Find where the given text appears and provide that cell's center as (x, y) coordinate. 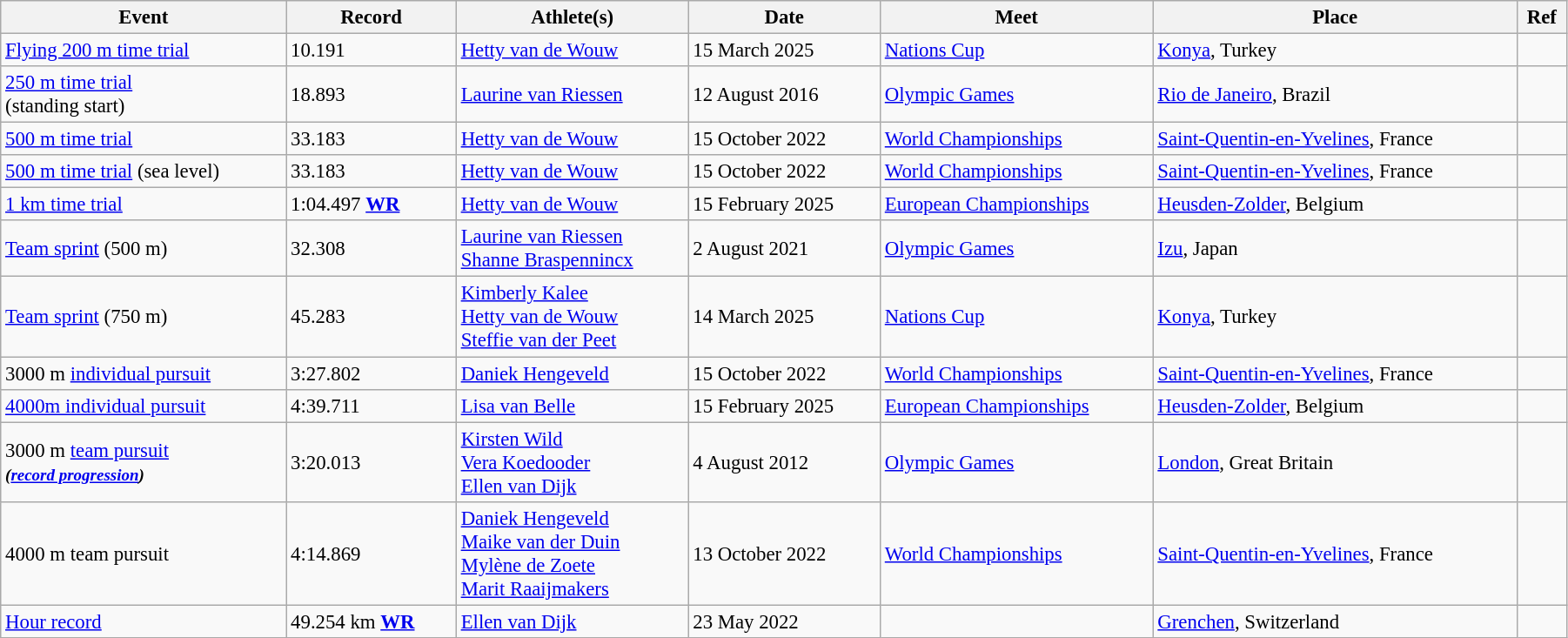
45.283 (372, 317)
4 August 2012 (785, 462)
Laurine van RiessenShanne Braspennincx (573, 249)
Ellen van Dijk (573, 621)
23 May 2022 (785, 621)
Kimberly KaleeHetty van de WouwSteffie van der Peet (573, 317)
500 m time trial (144, 139)
15 March 2025 (785, 50)
13 October 2022 (785, 554)
4:14.869 (372, 554)
Team sprint (500 m) (144, 249)
Meet (1016, 17)
London, Great Britain (1335, 462)
Izu, Japan (1335, 249)
2 August 2021 (785, 249)
Grenchen, Switzerland (1335, 621)
4000m individual pursuit (144, 406)
14 March 2025 (785, 317)
18.893 (372, 94)
Daniek Hengeveld (573, 373)
10.191 (372, 50)
1 km time trial (144, 205)
49.254 km WR (372, 621)
3:27.802 (372, 373)
3000 m individual pursuit (144, 373)
32.308 (372, 249)
Kirsten WildVera KoedooderEllen van Dijk (573, 462)
Flying 200 m time trial (144, 50)
Team sprint (750 m) (144, 317)
4000 m team pursuit (144, 554)
Rio de Janeiro, Brazil (1335, 94)
Ref (1542, 17)
Hour record (144, 621)
3000 m team pursuit (record progression) (144, 462)
Event (144, 17)
500 m time trial (sea level) (144, 171)
4:39.711 (372, 406)
Place (1335, 17)
1:04.497 WR (372, 205)
Lisa van Belle (573, 406)
Daniek HengeveldMaike van der DuinMylène de ZoeteMarit Raaijmakers (573, 554)
12 August 2016 (785, 94)
Date (785, 17)
Athlete(s) (573, 17)
Record (372, 17)
3:20.013 (372, 462)
250 m time trial (standing start) (144, 94)
Laurine van Riessen (573, 94)
